Return [x, y] of the center of cell containing provided text 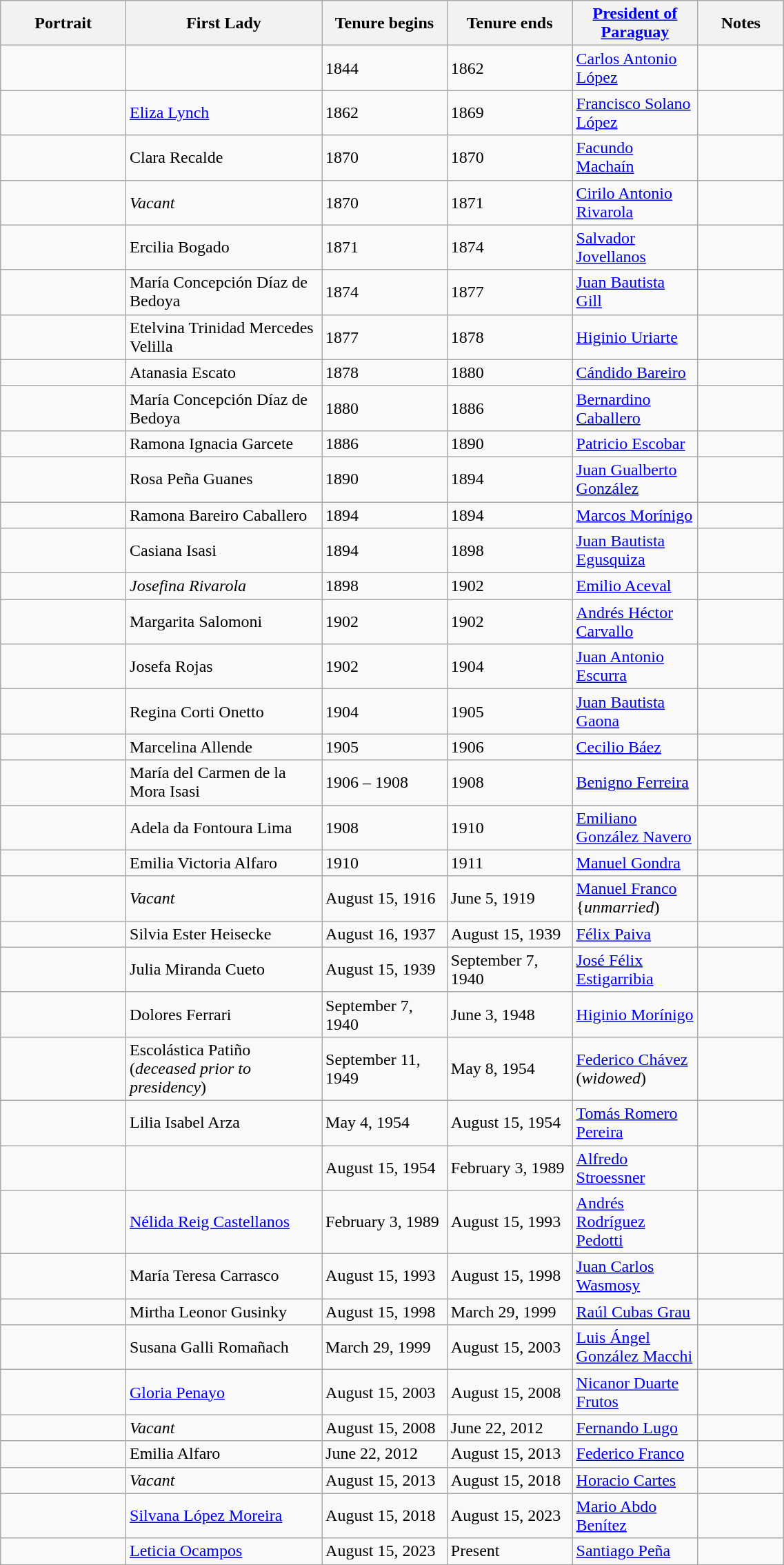
José Félix Estigarribia [635, 970]
Josefina Rivarola [224, 586]
June 3, 1948 [510, 1014]
Portrait [63, 23]
Susana Galli Romañach [224, 1348]
1869 [510, 113]
Lilia Isabel Arza [224, 1123]
Josefa Rojas [224, 666]
Casiana Isasi [224, 550]
Cándido Bareiro [635, 372]
Higinio Morínigo [635, 1014]
Juan Bautista Egusquiza [635, 550]
Benigno Ferreira [635, 782]
Nélida Reig Castellanos [224, 1222]
Silvia Ester Heisecke [224, 934]
Silvana López Moreira [224, 1516]
Dolores Ferrari [224, 1014]
Alfredo Stroessner [635, 1167]
Federico Chávez (widowed) [635, 1068]
Raúl Cubas Grau [635, 1312]
Atanasia Escato [224, 372]
1844 [385, 68]
Marcelina Allende [224, 747]
Clara Recalde [224, 157]
September 11, 1949 [385, 1068]
1911 [510, 863]
Eliza Lynch [224, 113]
Cirilo Antonio Rivarola [635, 203]
Emilio Aceval [635, 586]
Notes [741, 23]
Marcos Morínigo [635, 515]
Escolástica Patiño (deceased prior to presidency) [224, 1068]
Santiago Peña [635, 1551]
Tenure begins [385, 23]
Juan Gualberto González [635, 479]
Gloria Penayo [224, 1392]
Emilia Victoria Alfaro [224, 863]
María del Carmen de la Mora Isasi [224, 782]
May 8, 1954 [510, 1068]
Margarita Salomoni [224, 622]
Félix Paiva [635, 934]
First Lady [224, 23]
Francisco Solano López [635, 113]
Horacio Cartes [635, 1480]
Tomás Romero Pereira [635, 1123]
Ramona Bareiro Caballero [224, 515]
Julia Miranda Cueto [224, 970]
Leticia Ocampos [224, 1551]
1906 [510, 747]
August 15, 1916 [385, 898]
Nicanor Duarte Frutos [635, 1392]
Fernando Lugo [635, 1428]
Salvador Jovellanos [635, 247]
Federico Franco [635, 1454]
Cecilio Báez [635, 747]
Regina Corti Onetto [224, 712]
Tenure ends [510, 23]
Juan Antonio Escurra [635, 666]
June 5, 1919 [510, 898]
Juan Carlos Wasmosy [635, 1276]
Manuel Gondra [635, 863]
President of Paraguay [635, 23]
Luis Ángel González Macchi [635, 1348]
Andrés Rodríguez Pedotti [635, 1222]
1906 – 1908 [385, 782]
Emiliano González Navero [635, 828]
Mario Abdo Benítez [635, 1516]
Bernardino Caballero [635, 408]
Juan Bautista Gill [635, 292]
Carlos Antonio López [635, 68]
Etelvina Trinidad Mercedes Velilla [224, 337]
May 4, 1954 [385, 1123]
Present [510, 1551]
Mirtha Leonor Gusinky [224, 1312]
Adela da Fontoura Lima [224, 828]
Juan Bautista Gaona [635, 712]
Facundo Machaín [635, 157]
Ramona Ignacia Garcete [224, 443]
María Teresa Carrasco [224, 1276]
Emilia Alfaro [224, 1454]
Patricio Escobar [635, 443]
Manuel Franco {unmarried) [635, 898]
August 16, 1937 [385, 934]
Ercilia Bogado [224, 247]
Rosa Peña Guanes [224, 479]
Andrés Héctor Carvallo [635, 622]
Higinio Uriarte [635, 337]
